From the cell containing the given text, extract its center point as [x, y] coordinate. 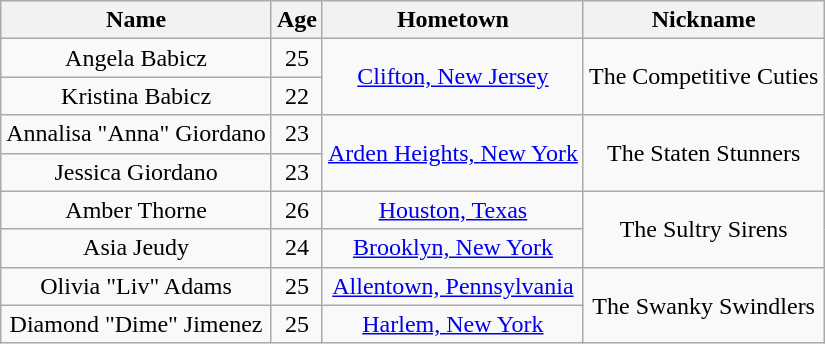
The Competitive Cuties [703, 77]
24 [296, 248]
Age [296, 20]
Olivia "Liv" Adams [136, 286]
Arden Heights, New York [452, 153]
Brooklyn, New York [452, 248]
Angela Babicz [136, 58]
Diamond "Dime" Jimenez [136, 324]
The Staten Stunners [703, 153]
The Swanky Swindlers [703, 305]
Clifton, New Jersey [452, 77]
Jessica Giordano [136, 172]
Annalisa "Anna" Giordano [136, 134]
Amber Thorne [136, 210]
Asia Jeudy [136, 248]
Name [136, 20]
26 [296, 210]
The Sultry Sirens [703, 229]
Houston, Texas [452, 210]
Nickname [703, 20]
Hometown [452, 20]
Allentown, Pennsylvania [452, 286]
Harlem, New York [452, 324]
Kristina Babicz [136, 96]
22 [296, 96]
